Provide the [X, Y] coordinate of the cell's center where the given text is located.  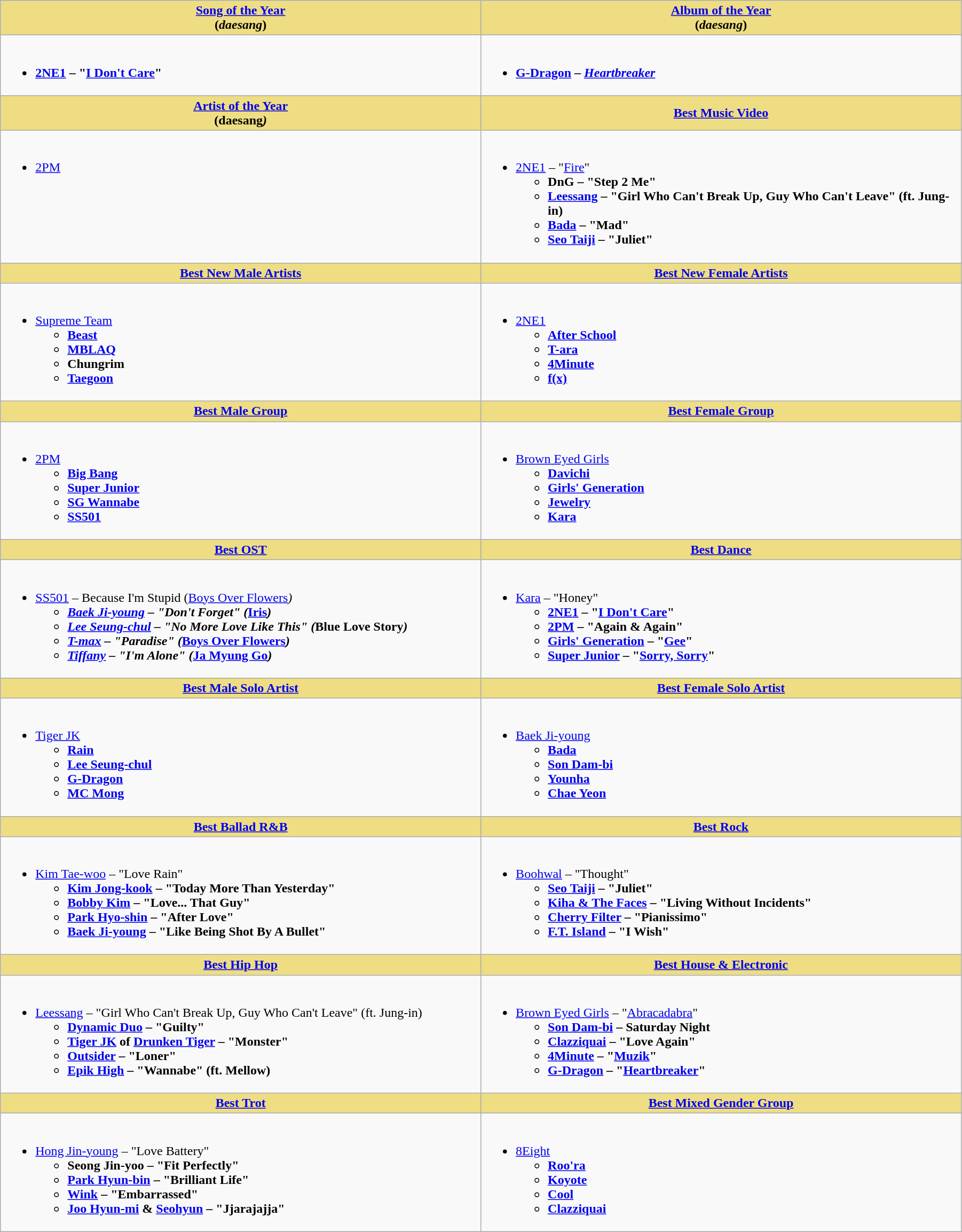
Album of the Year(daesang) [721, 18]
G-Dragon – Heartbreaker [721, 65]
Best House & Electronic [721, 965]
Brown Eyed GirlsDavichiGirls' GenerationJewelryKara [721, 481]
Supreme TeamBeastMBLAQChungrimTaegoon [241, 342]
Best Female Group [721, 411]
Tiger JKRainLee Seung-chulG-DragonMC Mong [241, 757]
Baek Ji-youngBadaSon Dam-biYounhaChae Yeon [721, 757]
Best Music Video [721, 113]
Best Dance [721, 550]
2PMBig BangSuper JuniorSG WannabeSS501 [241, 481]
Boohwal – "Thought"Seo Taiji – "Juliet"Kiha & The Faces – "Living Without Incidents"Cherry Filter – "Pianissimo"F.T. Island – "I Wish" [721, 896]
Brown Eyed Girls – "Abracadabra"Son Dam-bi – Saturday NightClazziquai – "Love Again"4Minute – "Muzik"G-Dragon – "Heartbreaker" [721, 1034]
Best Mixed Gender Group [721, 1103]
Best Ballad R&B [241, 826]
Song of the Year(daesang) [241, 18]
Best New Male Artists [241, 273]
2NE1After SchoolT-ara4Minutef(x) [721, 342]
2NE1 – "I Don't Care" [241, 65]
Best Male Group [241, 411]
Best Hip Hop [241, 965]
Best Trot [241, 1103]
Artist of the Year(daesang) [241, 113]
2PM [241, 197]
Best Male Solo Artist [241, 688]
8EightRoo'raKoyoteCoolClazziquai [721, 1173]
Best Female Solo Artist [721, 688]
Best New Female Artists [721, 273]
Best OST [241, 550]
Kara – "Honey"2NE1 – "I Don't Care"2PM – "Again & Again"Girls' Generation – "Gee"Super Junior – "Sorry, Sorry" [721, 618]
Best Rock [721, 826]
2NE1 – "Fire"DnG – "Step 2 Me"Leessang – "Girl Who Can't Break Up, Guy Who Can't Leave" (ft. Jung-in)Bada – "Mad"Seo Taiji – "Juliet" [721, 197]
